Extract the (x, y) coordinate from the center of the cell holding the provided text.  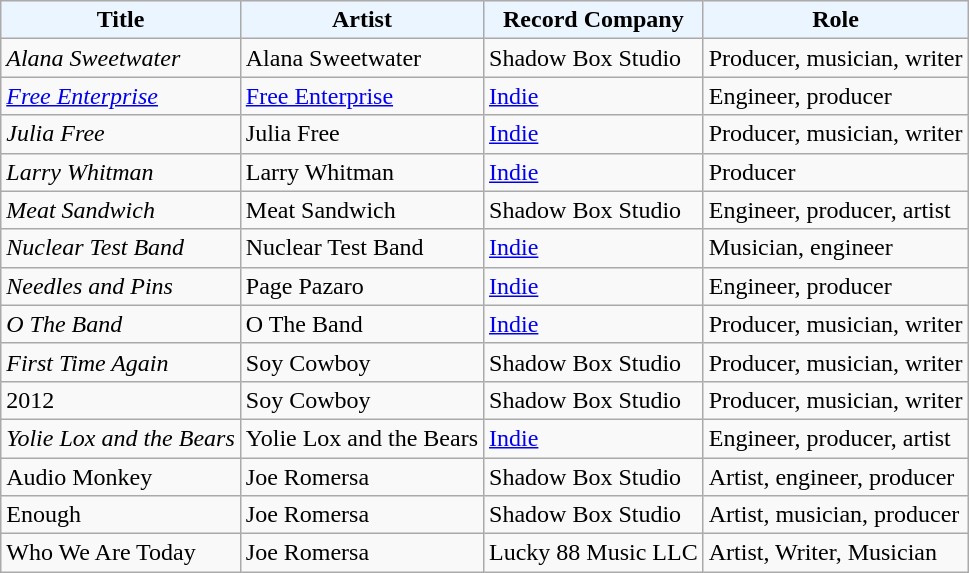
Audio Monkey (121, 477)
Artist, Writer, Musician (836, 553)
Enough (121, 515)
Artist, musician, producer (836, 515)
Needles and Pins (121, 286)
Title (121, 20)
Artist, engineer, producer (836, 477)
2012 (121, 400)
Who We Are Today (121, 553)
Record Company (594, 20)
Artist (362, 20)
Musician, engineer (836, 248)
Role (836, 20)
Producer (836, 172)
Lucky 88 Music LLC (594, 553)
Page Pazaro (362, 286)
First Time Again (121, 362)
